Provide the (X, Y) coordinate of the cell's center where the given text is located.  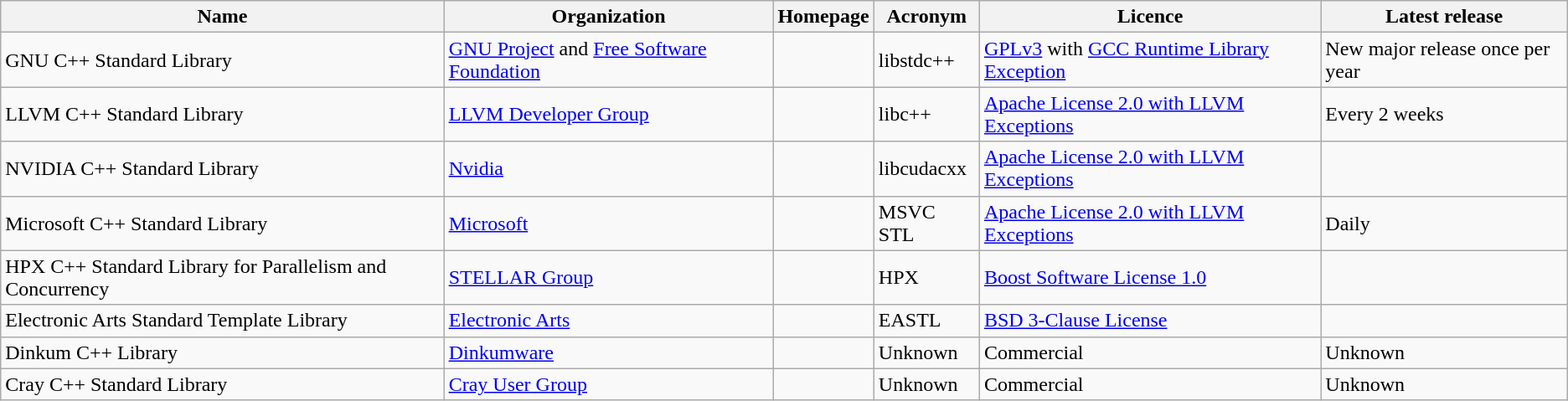
Cray C++ Standard Library (223, 384)
Licence (1149, 17)
Acronym (926, 17)
LLVM Developer Group (608, 114)
Dinkumware (608, 352)
STELLAR Group (608, 278)
libstdc++ (926, 60)
GPLv3 with GCC Runtime Library Exception (1149, 60)
Homepage (823, 17)
Nvidia (608, 169)
NVIDIA C++ Standard Library (223, 169)
MSVC STL (926, 223)
Name (223, 17)
GNU Project and Free Software Foundation (608, 60)
HPX (926, 278)
Dinkum C++ Library (223, 352)
Latest release (1444, 17)
Organization (608, 17)
Cray User Group (608, 384)
New major release once per year (1444, 60)
Electronic Arts (608, 321)
LLVM C++ Standard Library (223, 114)
Electronic Arts Standard Template Library (223, 321)
Every 2 weeks (1444, 114)
Microsoft (608, 223)
BSD 3-Clause License (1149, 321)
Microsoft C++ Standard Library (223, 223)
GNU C++ Standard Library (223, 60)
libc++ (926, 114)
EASTL (926, 321)
Boost Software License 1.0 (1149, 278)
HPX C++ Standard Library for Parallelism and Concurrency (223, 278)
libcudacxx (926, 169)
Daily (1444, 223)
